For the text-containing cell, return its midpoint in (x, y) coordinate format. 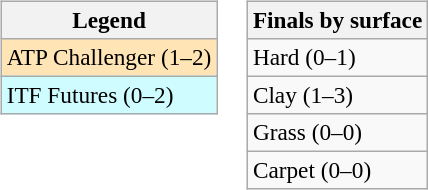
Hard (0–1) (337, 57)
Clay (1–3) (337, 95)
Legend (108, 20)
Finals by surface (337, 20)
Carpet (0–0) (337, 171)
ATP Challenger (1–2) (108, 57)
Grass (0–0) (337, 133)
ITF Futures (0–2) (108, 95)
